Provide the (X, Y) coordinate of the cell's center where the given text is located.  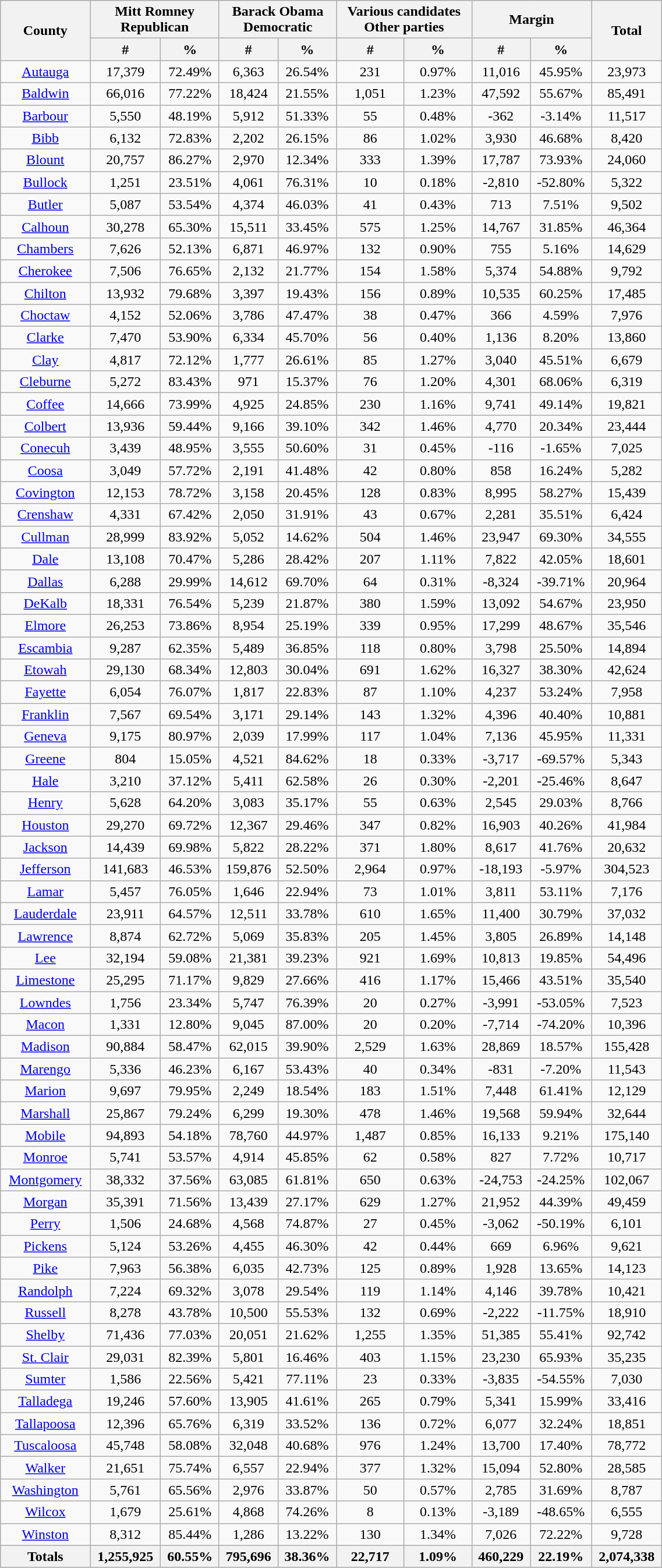
22.56% (190, 1379)
17,299 (501, 625)
28.22% (307, 847)
0.27% (438, 1002)
17.99% (307, 737)
Chilton (45, 293)
48.95% (190, 448)
6,555 (626, 1512)
12,129 (626, 1091)
78,760 (248, 1135)
30,278 (126, 226)
5,272 (126, 382)
1.02% (438, 138)
6,101 (626, 1224)
1.16% (438, 404)
49.14% (561, 404)
304,523 (626, 869)
5,741 (126, 1158)
85 (370, 360)
976 (370, 1446)
0.13% (438, 1512)
31 (370, 448)
65.76% (190, 1424)
65.30% (190, 226)
575 (370, 226)
136 (370, 1424)
86 (370, 138)
50.60% (307, 448)
55.41% (561, 1335)
53.43% (307, 1069)
35,546 (626, 625)
41.61% (307, 1401)
52.80% (561, 1468)
5,343 (626, 759)
154 (370, 271)
-24.25% (561, 1180)
21.87% (307, 603)
7,523 (626, 1002)
26.54% (307, 72)
78.72% (190, 493)
37.56% (190, 1180)
64 (370, 581)
1,646 (248, 891)
40 (370, 1069)
4,568 (248, 1224)
Coffee (45, 404)
333 (370, 160)
80.97% (190, 737)
Marengo (45, 1069)
Chambers (45, 249)
32,644 (626, 1113)
-2,201 (501, 781)
26.15% (307, 138)
478 (370, 1113)
Clay (45, 360)
4,301 (501, 382)
156 (370, 293)
Bibb (45, 138)
Totals (45, 1556)
14,629 (626, 249)
921 (370, 958)
380 (370, 603)
1.20% (438, 382)
1.51% (438, 1091)
50 (370, 1490)
71,436 (126, 1335)
20.45% (307, 493)
669 (501, 1246)
183 (370, 1091)
7,030 (626, 1379)
26.61% (307, 360)
20,632 (626, 847)
Crenshaw (45, 515)
65.93% (561, 1357)
Marion (45, 1091)
3,083 (248, 803)
31.91% (307, 515)
38.30% (561, 670)
713 (501, 204)
-53.05% (561, 1002)
33.78% (307, 914)
8,874 (126, 936)
21.55% (307, 94)
41.48% (307, 470)
118 (370, 648)
Houston (45, 825)
32,048 (248, 1446)
40.40% (561, 714)
53.57% (190, 1158)
2,529 (370, 1047)
42,624 (626, 670)
Coosa (45, 470)
Shelby (45, 1335)
0.48% (438, 116)
4,061 (248, 182)
26.89% (561, 936)
53.26% (190, 1246)
8 (370, 1512)
755 (501, 249)
11,517 (626, 116)
59.08% (190, 958)
5,322 (626, 182)
4,146 (501, 1290)
46.23% (190, 1069)
22.83% (307, 692)
46.30% (307, 1246)
23,911 (126, 914)
77.22% (190, 94)
4,237 (501, 692)
7,822 (501, 559)
33.87% (307, 1490)
0.67% (438, 515)
Tuscaloosa (45, 1446)
3,171 (248, 714)
5,336 (126, 1069)
5,421 (248, 1379)
7,976 (626, 316)
-1.65% (561, 448)
75.74% (190, 1468)
-2,810 (501, 182)
971 (248, 382)
9,728 (626, 1534)
18,424 (248, 94)
14,148 (626, 936)
13,932 (126, 293)
23,230 (501, 1357)
691 (370, 670)
Perry (45, 1224)
Talladega (45, 1401)
39.90% (307, 1047)
St. Clair (45, 1357)
52.50% (307, 869)
21,952 (501, 1202)
Pickens (45, 1246)
Madison (45, 1047)
35.17% (307, 803)
10,535 (501, 293)
3,930 (501, 138)
21,651 (126, 1468)
Monroe (45, 1158)
21.77% (307, 271)
9,287 (126, 648)
7,448 (501, 1091)
Barbour (45, 116)
119 (370, 1290)
76.07% (190, 692)
5,286 (248, 559)
76.54% (190, 603)
6,167 (248, 1069)
13,439 (248, 1202)
12,803 (248, 670)
72.49% (190, 72)
5,069 (248, 936)
6,557 (248, 1468)
33.52% (307, 1424)
28,999 (126, 537)
10,396 (626, 1025)
Randolph (45, 1290)
-3,717 (501, 759)
38 (370, 316)
13,860 (626, 338)
48.19% (190, 116)
5,747 (248, 1002)
29.46% (307, 825)
15.37% (307, 382)
12,396 (126, 1424)
58.47% (190, 1047)
0.47% (438, 316)
27 (370, 1224)
Choctaw (45, 316)
12.34% (307, 160)
9,166 (248, 426)
8,995 (501, 493)
37.12% (190, 781)
-18,193 (501, 869)
Lamar (45, 891)
Franklin (45, 714)
68.34% (190, 670)
Walker (45, 1468)
Montgomery (45, 1180)
76.05% (190, 891)
18,910 (626, 1312)
3,798 (501, 648)
13.22% (307, 1534)
12,153 (126, 493)
-74.20% (561, 1025)
44.97% (307, 1135)
46.53% (190, 869)
1,255,925 (126, 1556)
Butler (45, 204)
76.39% (307, 1002)
-52.80% (561, 182)
12.80% (190, 1025)
20,757 (126, 160)
1,817 (248, 692)
6,054 (126, 692)
30.04% (307, 670)
51,385 (501, 1335)
8,312 (126, 1534)
57.60% (190, 1401)
371 (370, 847)
804 (126, 759)
Cleburne (45, 382)
128 (370, 493)
-48.65% (561, 1512)
Mobile (45, 1135)
87.00% (307, 1025)
1.58% (438, 271)
2,281 (501, 515)
-11.75% (561, 1312)
1.14% (438, 1290)
1.59% (438, 603)
Colbert (45, 426)
13,092 (501, 603)
11,543 (626, 1069)
85.44% (190, 1534)
22,717 (370, 1556)
Lawrence (45, 936)
58.27% (561, 493)
29,130 (126, 670)
7,958 (626, 692)
31.69% (561, 1490)
Morgan (45, 1202)
117 (370, 737)
0.95% (438, 625)
72.83% (190, 138)
18,331 (126, 603)
23 (370, 1379)
Russell (45, 1312)
29.03% (561, 803)
Lauderdale (45, 914)
1.23% (438, 94)
1.45% (438, 936)
205 (370, 936)
41,984 (626, 825)
23,950 (626, 603)
0.31% (438, 581)
86.27% (190, 160)
Elmore (45, 625)
Geneva (45, 737)
Mitt RomneyRepublican (155, 20)
231 (370, 72)
21,381 (248, 958)
34,555 (626, 537)
Dallas (45, 581)
4,914 (248, 1158)
155,428 (626, 1047)
6,334 (248, 338)
7.72% (561, 1158)
15,466 (501, 980)
8.20% (561, 338)
38,332 (126, 1180)
1.62% (438, 670)
54.88% (561, 271)
32,194 (126, 958)
17,787 (501, 160)
13.65% (561, 1268)
7,470 (126, 338)
71.17% (190, 980)
-116 (501, 448)
79.24% (190, 1113)
-54.55% (561, 1379)
69.32% (190, 1290)
29.99% (190, 581)
5,457 (126, 891)
1.11% (438, 559)
827 (501, 1158)
6,424 (626, 515)
-24,753 (501, 1180)
18.54% (307, 1091)
40.68% (307, 1446)
77.03% (190, 1335)
1,286 (248, 1534)
1,777 (248, 360)
1.34% (438, 1534)
46.97% (307, 249)
5,411 (248, 781)
Jackson (45, 847)
-7.20% (561, 1069)
39.78% (561, 1290)
72.12% (190, 360)
130 (370, 1534)
1.24% (438, 1446)
339 (370, 625)
11,331 (626, 737)
Conecuh (45, 448)
7,026 (501, 1534)
Dale (45, 559)
27.66% (307, 980)
Blount (45, 160)
1.69% (438, 958)
13,936 (126, 426)
125 (370, 1268)
1,331 (126, 1025)
7,963 (126, 1268)
0.83% (438, 493)
5,550 (126, 116)
53.11% (561, 891)
76.65% (190, 271)
5,374 (501, 271)
1.10% (438, 692)
26 (370, 781)
-8,324 (501, 581)
6,077 (501, 1424)
35.83% (307, 936)
366 (501, 316)
15,094 (501, 1468)
0.20% (438, 1025)
54,496 (626, 958)
28,585 (626, 1468)
14,439 (126, 847)
Lowndes (45, 1002)
Etowah (45, 670)
Total (626, 30)
3,786 (248, 316)
Calhoun (45, 226)
1,487 (370, 1135)
4,521 (248, 759)
46.68% (561, 138)
9,045 (248, 1025)
Fayette (45, 692)
59.44% (190, 426)
8,617 (501, 847)
48.67% (561, 625)
403 (370, 1357)
13,700 (501, 1446)
18,851 (626, 1424)
5,912 (248, 116)
57.72% (190, 470)
Barack ObamaDemocratic (277, 20)
56 (370, 338)
17,485 (626, 293)
23.51% (190, 182)
26,253 (126, 625)
28.42% (307, 559)
6.96% (561, 1246)
15,439 (626, 493)
9,175 (126, 737)
17,379 (126, 72)
55.53% (307, 1312)
5,489 (248, 648)
29.14% (307, 714)
-3,835 (501, 1379)
7.51% (561, 204)
-3.14% (561, 116)
43.51% (561, 980)
10,881 (626, 714)
8,787 (626, 1490)
18 (370, 759)
28,869 (501, 1047)
10,717 (626, 1158)
36.85% (307, 648)
16,903 (501, 825)
10 (370, 182)
6,288 (126, 581)
Sumter (45, 1379)
45,748 (126, 1446)
2,202 (248, 138)
19,568 (501, 1113)
795,696 (248, 1556)
7,176 (626, 891)
6,363 (248, 72)
60.25% (561, 293)
14,666 (126, 404)
11,400 (501, 914)
-3,062 (501, 1224)
1,756 (126, 1002)
27.17% (307, 1202)
72.22% (561, 1534)
56.38% (190, 1268)
19.85% (561, 958)
25.19% (307, 625)
85,491 (626, 94)
19.30% (307, 1113)
44.39% (561, 1202)
29,270 (126, 825)
77.11% (307, 1379)
2,039 (248, 737)
Cullman (45, 537)
74.26% (307, 1512)
69.72% (190, 825)
25.61% (190, 1512)
4,925 (248, 404)
2,132 (248, 271)
66,016 (126, 94)
16.46% (307, 1357)
4,868 (248, 1512)
1.09% (438, 1556)
3,811 (501, 891)
8,278 (126, 1312)
62.72% (190, 936)
7,136 (501, 737)
14,894 (626, 648)
14.62% (307, 537)
Lee (45, 958)
2,785 (501, 1490)
4,374 (248, 204)
20,964 (626, 581)
1.04% (438, 737)
Various candidatesOther parties (404, 20)
Bullock (45, 182)
9,697 (126, 1091)
0.79% (438, 1401)
5,282 (626, 470)
31.85% (561, 226)
23,947 (501, 537)
5,341 (501, 1401)
7,567 (126, 714)
35,540 (626, 980)
53.90% (190, 338)
92,742 (626, 1335)
141,683 (126, 869)
3,078 (248, 1290)
53.54% (190, 204)
8,420 (626, 138)
25,295 (126, 980)
1,255 (370, 1335)
0.30% (438, 781)
65.56% (190, 1490)
38.36% (307, 1556)
16,327 (501, 670)
342 (370, 426)
60.55% (190, 1556)
84.62% (307, 759)
1.39% (438, 160)
35,391 (126, 1202)
6,299 (248, 1113)
0.85% (438, 1135)
1.63% (438, 1047)
70.47% (190, 559)
0.43% (438, 204)
2,976 (248, 1490)
7,626 (126, 249)
3,158 (248, 493)
33.45% (307, 226)
14,123 (626, 1268)
0.58% (438, 1158)
610 (370, 914)
5,761 (126, 1490)
3,049 (126, 470)
6,035 (248, 1268)
8,766 (626, 803)
143 (370, 714)
Margin (532, 20)
Limestone (45, 980)
8,954 (248, 625)
0.90% (438, 249)
1,928 (501, 1268)
4,331 (126, 515)
67.42% (190, 515)
15.05% (190, 759)
45.51% (561, 360)
41 (370, 204)
29.54% (307, 1290)
175,140 (626, 1135)
Jefferson (45, 869)
25,867 (126, 1113)
8,647 (626, 781)
24.68% (190, 1224)
69.54% (190, 714)
207 (370, 559)
6,871 (248, 249)
35.51% (561, 515)
24,060 (626, 160)
23.34% (190, 1002)
10,500 (248, 1312)
19.43% (307, 293)
4.59% (561, 316)
29,031 (126, 1357)
7,025 (626, 448)
68.06% (561, 382)
73 (370, 891)
1,679 (126, 1512)
24.85% (307, 404)
Covington (45, 493)
5,052 (248, 537)
9,792 (626, 271)
10,813 (501, 958)
Hale (45, 781)
0.82% (438, 825)
3,555 (248, 448)
1.35% (438, 1335)
858 (501, 470)
-3,189 (501, 1512)
2,545 (501, 803)
40.26% (561, 825)
Macon (45, 1025)
1,506 (126, 1224)
1.65% (438, 914)
3,439 (126, 448)
1,251 (126, 182)
-3,991 (501, 1002)
15.99% (561, 1401)
16,133 (501, 1135)
61.81% (307, 1180)
0.40% (438, 338)
23,444 (626, 426)
58.08% (190, 1446)
102,067 (626, 1180)
33,416 (626, 1401)
25.50% (561, 648)
61.41% (561, 1091)
-25.46% (561, 781)
52.13% (190, 249)
73.93% (561, 160)
Greene (45, 759)
52.06% (190, 316)
43.78% (190, 1312)
0.34% (438, 1069)
21.62% (307, 1335)
Clarke (45, 338)
17.40% (561, 1446)
-50.19% (561, 1224)
5,087 (126, 204)
Escambia (45, 648)
County (45, 30)
78,772 (626, 1446)
Wilcox (45, 1512)
Cherokee (45, 271)
-7,714 (501, 1025)
94,893 (126, 1135)
2,964 (370, 869)
46.03% (307, 204)
62.35% (190, 648)
347 (370, 825)
5,822 (248, 847)
1.15% (438, 1357)
5,801 (248, 1357)
-362 (501, 116)
47,592 (501, 94)
69.70% (307, 581)
Tallapoosa (45, 1424)
76 (370, 382)
51.33% (307, 116)
73.99% (190, 404)
15,511 (248, 226)
4,396 (501, 714)
Baldwin (45, 94)
-39.71% (561, 581)
-69.57% (561, 759)
504 (370, 537)
3,210 (126, 781)
2,074,338 (626, 1556)
629 (370, 1202)
0.57% (438, 1490)
0.18% (438, 182)
2,970 (248, 160)
-831 (501, 1069)
265 (370, 1401)
13,108 (126, 559)
Washington (45, 1490)
39.23% (307, 958)
19,821 (626, 404)
0.69% (438, 1312)
14,612 (248, 581)
377 (370, 1468)
460,229 (501, 1556)
79.68% (190, 293)
4,152 (126, 316)
55.67% (561, 94)
12,367 (248, 825)
30.79% (561, 914)
16.24% (561, 470)
45.85% (307, 1158)
5,628 (126, 803)
83.92% (190, 537)
1.17% (438, 980)
4,817 (126, 360)
1,051 (370, 94)
4,770 (501, 426)
62.58% (307, 781)
64.20% (190, 803)
62 (370, 1158)
46,364 (626, 226)
6,132 (126, 138)
650 (370, 1180)
2,050 (248, 515)
416 (370, 980)
1.80% (438, 847)
1.01% (438, 891)
0.72% (438, 1424)
11,016 (501, 72)
DeKalb (45, 603)
3,805 (501, 936)
49,459 (626, 1202)
Pike (45, 1268)
7,224 (126, 1290)
83.43% (190, 382)
41.76% (561, 847)
74.87% (307, 1224)
1,586 (126, 1379)
22.19% (561, 1556)
Winston (45, 1534)
5.16% (561, 249)
9,502 (626, 204)
69.30% (561, 537)
5,124 (126, 1246)
12,511 (248, 914)
62,015 (248, 1047)
19,246 (126, 1401)
14,767 (501, 226)
Marshall (45, 1113)
9,741 (501, 404)
23,973 (626, 72)
47.47% (307, 316)
42.05% (561, 559)
4,455 (248, 1246)
37,032 (626, 914)
3,397 (248, 293)
9,829 (248, 980)
159,876 (248, 869)
54.67% (561, 603)
20,051 (248, 1335)
45.70% (307, 338)
71.56% (190, 1202)
53.24% (561, 692)
20.34% (561, 426)
35,235 (626, 1357)
90,884 (126, 1047)
63,085 (248, 1180)
18.57% (561, 1047)
1,136 (501, 338)
2,191 (248, 470)
Henry (45, 803)
73.86% (190, 625)
Autauga (45, 72)
-2,222 (501, 1312)
69.98% (190, 847)
9,621 (626, 1246)
42.73% (307, 1268)
1.25% (438, 226)
59.94% (561, 1113)
6,679 (626, 360)
10,421 (626, 1290)
64.57% (190, 914)
2,249 (248, 1091)
9.21% (561, 1135)
82.39% (190, 1357)
5,239 (248, 603)
7,506 (126, 271)
-5.97% (561, 869)
230 (370, 404)
32.24% (561, 1424)
39.10% (307, 426)
18,601 (626, 559)
76.31% (307, 182)
3,040 (501, 360)
13,905 (248, 1401)
0.44% (438, 1246)
79.95% (190, 1091)
43 (370, 515)
87 (370, 692)
54.18% (190, 1135)
